Detect which cell encompasses the target text, then output its (x, y) center coordinate. 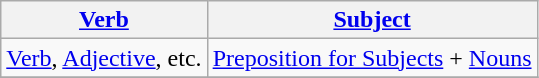
Verb, Adjective, etc. (104, 58)
Verb (104, 20)
Preposition for Subjects + Nouns (372, 58)
Subject (372, 20)
